Output the (x, y) coordinate of the center of the cell containing the given text.  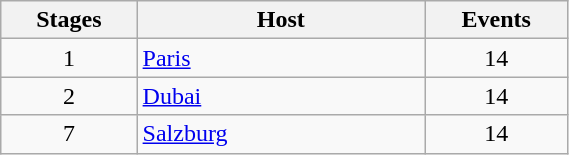
Paris (280, 58)
Stages (69, 20)
2 (69, 96)
Events (496, 20)
Dubai (280, 96)
1 (69, 58)
7 (69, 134)
Host (280, 20)
Salzburg (280, 134)
